Capture the cell that displays the provided text and extract its (X, Y) central coordinate. 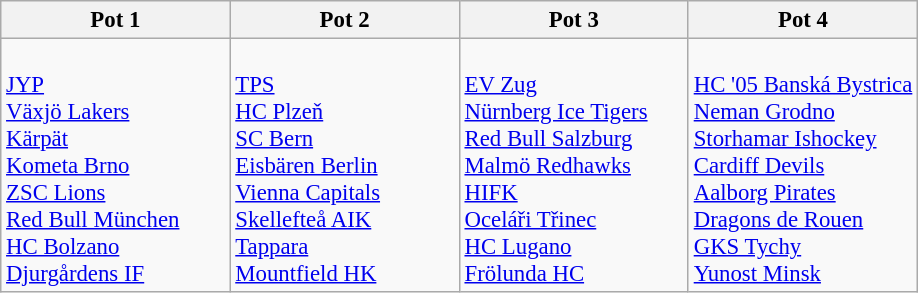
Pot 1 (116, 20)
JYP Växjö Lakers Kärpät Kometa Brno ZSC Lions Red Bull München HC Bolzano Djurgårdens IF (116, 166)
EV Zug Nürnberg Ice Tigers Red Bull Salzburg Malmö Redhawks HIFK Oceláři Třinec HC Lugano Frölunda HC (574, 166)
TPS HC Plzeň SC Bern Eisbären Berlin Vienna Capitals Skellefteå AIK Tappara Mountfield HK (344, 166)
Pot 2 (344, 20)
Pot 3 (574, 20)
HC '05 Banská Bystrica Neman Grodno Storhamar Ishockey Cardiff Devils Aalborg Pirates Dragons de Rouen GKS Tychy Yunost Minsk (802, 166)
Pot 4 (802, 20)
